Capture the cell that displays the provided text and extract its [X, Y] central coordinate. 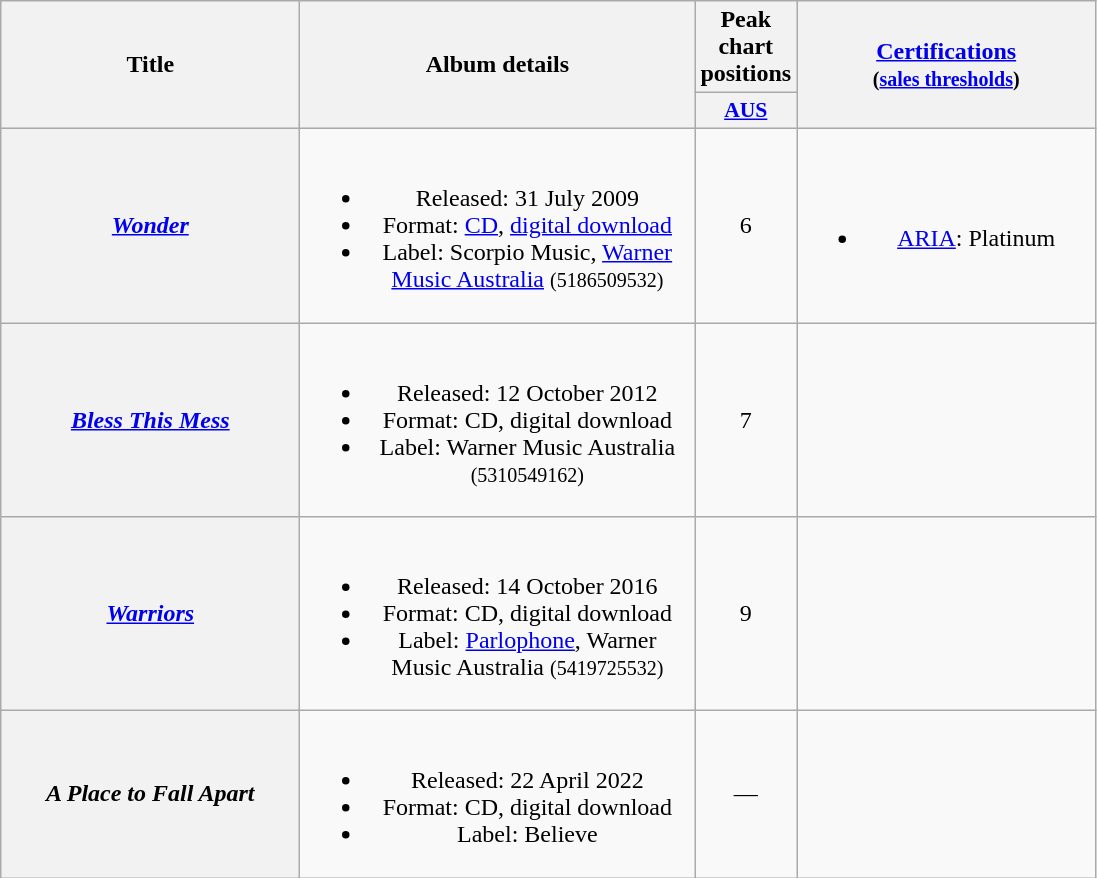
— [746, 794]
Released: 22 April 2022Format: CD, digital downloadLabel: Believe [498, 794]
Released: 31 July 2009Format: CD, digital downloadLabel: Scorpio Music, Warner Music Australia (5186509532) [498, 225]
7 [746, 419]
Released: 14 October 2016Format: CD, digital downloadLabel: Parlophone, Warner Music Australia (5419725532) [498, 614]
A Place to Fall Apart [150, 794]
Certifications(sales thresholds) [946, 65]
ARIA: Platinum [946, 225]
AUS [746, 111]
Warriors [150, 614]
Released: 12 October 2012Format: CD, digital downloadLabel: Warner Music Australia (5310549162) [498, 419]
6 [746, 225]
Title [150, 65]
9 [746, 614]
Peak chart positions [746, 47]
Album details [498, 65]
Wonder [150, 225]
Bless This Mess [150, 419]
